Output the (X, Y) coordinate of the center of the cell containing the given text.  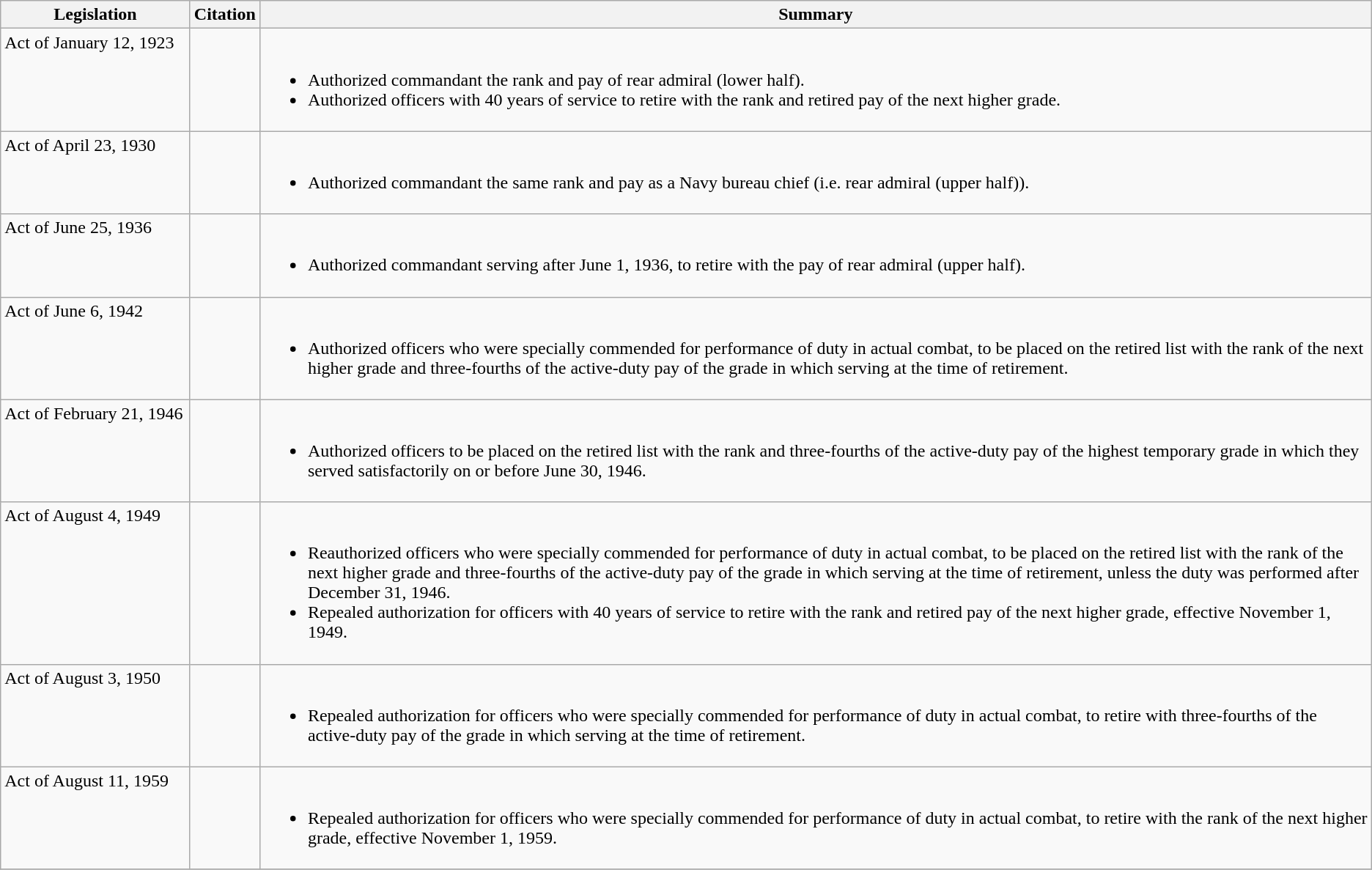
Act of April 23, 1930 (95, 173)
Act of June 6, 1942 (95, 348)
Authorized commandant the same rank and pay as a Navy bureau chief (i.e. rear admiral (upper half)). (815, 173)
Summary (815, 15)
Act of August 11, 1959 (95, 818)
Act of February 21, 1946 (95, 451)
Legislation (95, 15)
Citation (224, 15)
Act of January 12, 1923 (95, 80)
Act of August 4, 1949 (95, 583)
Authorized commandant serving after June 1, 1936, to retire with the pay of rear admiral (upper half). (815, 255)
Act of August 3, 1950 (95, 715)
Act of June 25, 1936 (95, 255)
